Provide the [x, y] coordinate of the cell's center where the given text is located.  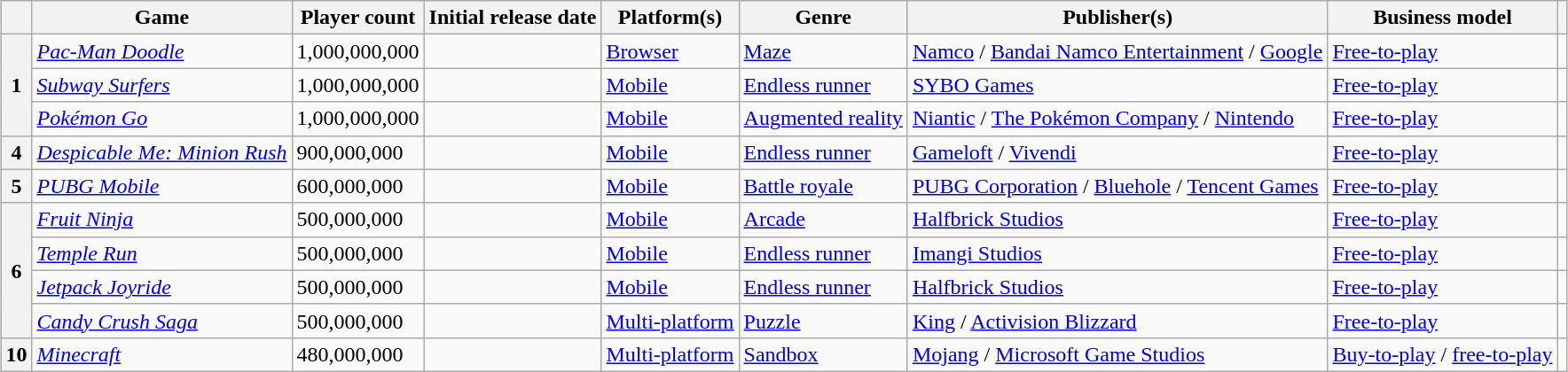
4 [16, 152]
PUBG Mobile [161, 186]
Buy-to-play / free-to-play [1442, 354]
Gameloft / Vivendi [1117, 152]
Puzzle [823, 321]
Player count [358, 18]
Browser [670, 51]
SYBO Games [1117, 85]
Despicable Me: Minion Rush [161, 152]
900,000,000 [358, 152]
Niantic / The Pokémon Company / Nintendo [1117, 119]
Platform(s) [670, 18]
Namco / Bandai Namco Entertainment / Google [1117, 51]
480,000,000 [358, 354]
Augmented reality [823, 119]
1 [16, 85]
Arcade [823, 220]
600,000,000 [358, 186]
6 [16, 270]
PUBG Corporation / Bluehole / Tencent Games [1117, 186]
Jetpack Joyride [161, 287]
Business model [1442, 18]
Temple Run [161, 253]
Pac-Man Doodle [161, 51]
Maze [823, 51]
Subway Surfers [161, 85]
Sandbox [823, 354]
Minecraft [161, 354]
10 [16, 354]
Genre [823, 18]
King / Activision Blizzard [1117, 321]
Battle royale [823, 186]
Imangi Studios [1117, 253]
Pokémon Go [161, 119]
Initial release date [513, 18]
Fruit Ninja [161, 220]
Publisher(s) [1117, 18]
5 [16, 186]
Mojang / Microsoft Game Studios [1117, 354]
Game [161, 18]
Candy Crush Saga [161, 321]
